Output the (X, Y) coordinate of the center of the cell containing the given text.  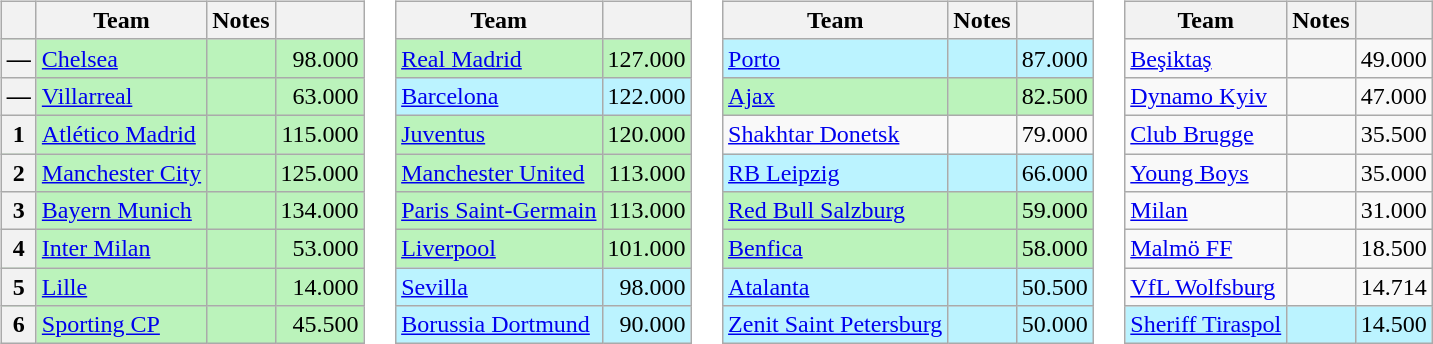
Borussia Dortmund (499, 325)
50.500 (1054, 287)
59.000 (1054, 211)
53.000 (320, 249)
Inter Milan (121, 249)
90.000 (646, 325)
35.000 (1394, 173)
66.000 (1054, 173)
101.000 (646, 249)
Club Brugge (1206, 134)
87.000 (1054, 58)
Benfica (836, 249)
18.500 (1394, 249)
Sevilla (499, 287)
Juventus (499, 134)
VfL Wolfsburg (1206, 287)
31.000 (1394, 211)
Barcelona (499, 96)
115.000 (320, 134)
Liverpool (499, 249)
Bayern Munich (121, 211)
Manchester United (499, 173)
Atalanta (836, 287)
Dynamo Kyiv (1206, 96)
79.000 (1054, 134)
Beşiktaş (1206, 58)
Malmö FF (1206, 249)
Milan (1206, 211)
14.500 (1394, 325)
50.000 (1054, 325)
Young Boys (1206, 173)
35.500 (1394, 134)
Atlético Madrid (121, 134)
125.000 (320, 173)
Ajax (836, 96)
127.000 (646, 58)
Sporting CP (121, 325)
6 (18, 325)
Porto (836, 58)
Real Madrid (499, 58)
Chelsea (121, 58)
4 (18, 249)
122.000 (646, 96)
Paris Saint-Germain (499, 211)
Villarreal (121, 96)
120.000 (646, 134)
63.000 (320, 96)
Manchester City (121, 173)
14.714 (1394, 287)
47.000 (1394, 96)
3 (18, 211)
2 (18, 173)
Sheriff Tiraspol (1206, 325)
45.500 (320, 325)
49.000 (1394, 58)
58.000 (1054, 249)
134.000 (320, 211)
Shakhtar Donetsk (836, 134)
Lille (121, 287)
1 (18, 134)
82.500 (1054, 96)
Zenit Saint Petersburg (836, 325)
Red Bull Salzburg (836, 211)
14.000 (320, 287)
RB Leipzig (836, 173)
5 (18, 287)
